Find where the given text appears and provide that cell's center as (x, y) coordinate. 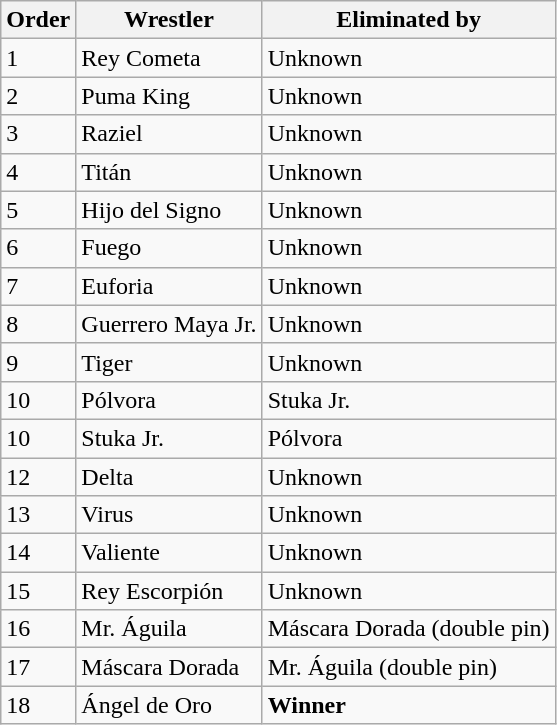
Guerrero Maya Jr. (169, 324)
16 (38, 629)
5 (38, 210)
14 (38, 553)
Puma King (169, 96)
Fuego (169, 248)
Virus (169, 515)
Wrestler (169, 20)
7 (38, 286)
1 (38, 58)
Rey Escorpión (169, 591)
Rey Cometa (169, 58)
13 (38, 515)
12 (38, 477)
Mr. Águila (double pin) (408, 667)
8 (38, 324)
Eliminated by (408, 20)
Mr. Águila (169, 629)
Hijo del Signo (169, 210)
Ángel de Oro (169, 705)
9 (38, 362)
Raziel (169, 134)
Tiger (169, 362)
18 (38, 705)
4 (38, 172)
Delta (169, 477)
Máscara Dorada (169, 667)
Order (38, 20)
17 (38, 667)
2 (38, 96)
Winner (408, 705)
Euforia (169, 286)
Valiente (169, 553)
Máscara Dorada (double pin) (408, 629)
6 (38, 248)
15 (38, 591)
Titán (169, 172)
3 (38, 134)
